Capture the cell that displays the provided text and extract its [X, Y] central coordinate. 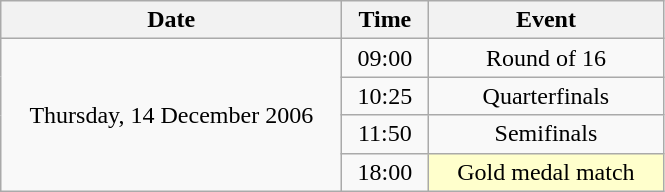
Thursday, 14 December 2006 [172, 115]
11:50 [385, 134]
Round of 16 [546, 58]
Time [385, 20]
09:00 [385, 58]
Quarterfinals [546, 96]
Gold medal match [546, 172]
Date [172, 20]
Semifinals [546, 134]
10:25 [385, 96]
18:00 [385, 172]
Event [546, 20]
